Return [X, Y] of the center of cell containing provided text 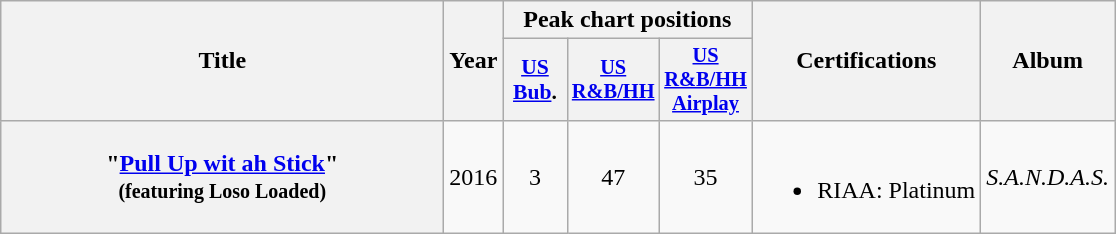
Album [1048, 61]
RIAA: Platinum [866, 176]
USR&B/HHAirplay [705, 80]
47 [613, 176]
Title [222, 61]
US R&B/HH [613, 80]
3 [535, 176]
Peak chart positions [628, 20]
2016 [474, 176]
Year [474, 61]
35 [705, 176]
US Bub. [535, 80]
S.A.N.D.A.S. [1048, 176]
Certifications [866, 61]
"Pull Up wit ah Stick"(featuring Loso Loaded) [222, 176]
